From the cell containing the given text, extract its center point as [x, y] coordinate. 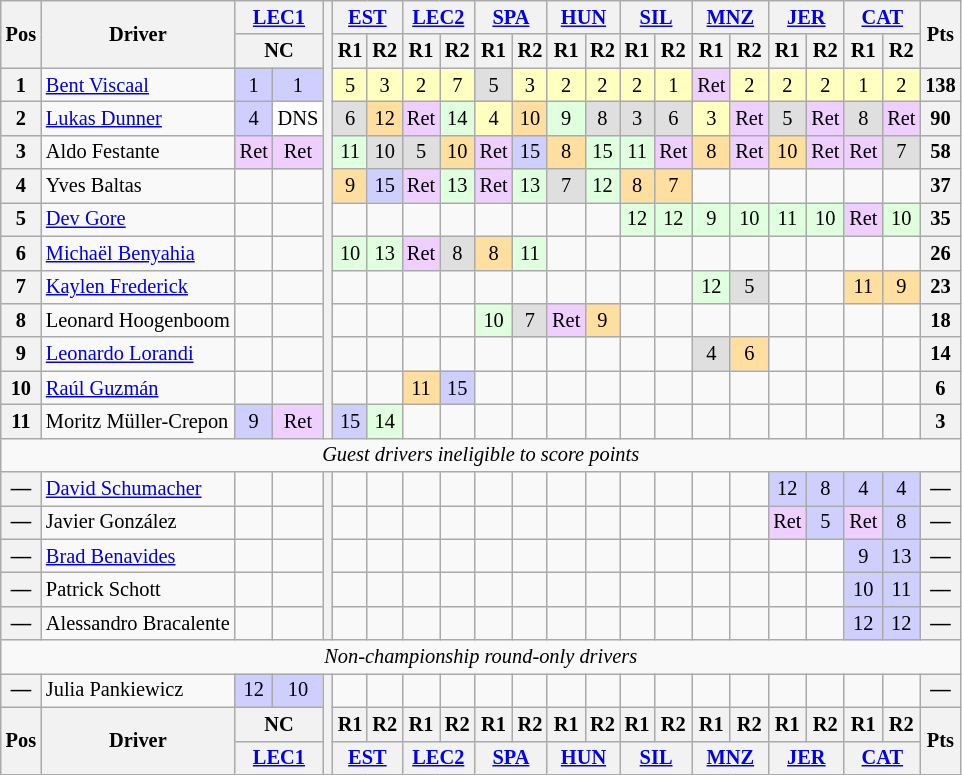
Alessandro Bracalente [138, 623]
David Schumacher [138, 489]
37 [940, 186]
Leonardo Lorandi [138, 354]
Julia Pankiewicz [138, 690]
35 [940, 219]
90 [940, 118]
Moritz Müller-Crepon [138, 421]
DNS [298, 118]
Leonard Hoogenboom [138, 320]
18 [940, 320]
Aldo Festante [138, 152]
Guest drivers ineligible to score points [481, 455]
Michaël Benyahia [138, 253]
Lukas Dunner [138, 118]
Non-championship round-only drivers [481, 657]
Patrick Schott [138, 589]
23 [940, 287]
Kaylen Frederick [138, 287]
Brad Benavides [138, 556]
Javier González [138, 522]
Bent Viscaal [138, 85]
Raúl Guzmán [138, 388]
Dev Gore [138, 219]
138 [940, 85]
Yves Baltas [138, 186]
58 [940, 152]
26 [940, 253]
